Extract the (X, Y) coordinate from the center of the cell holding the provided text.  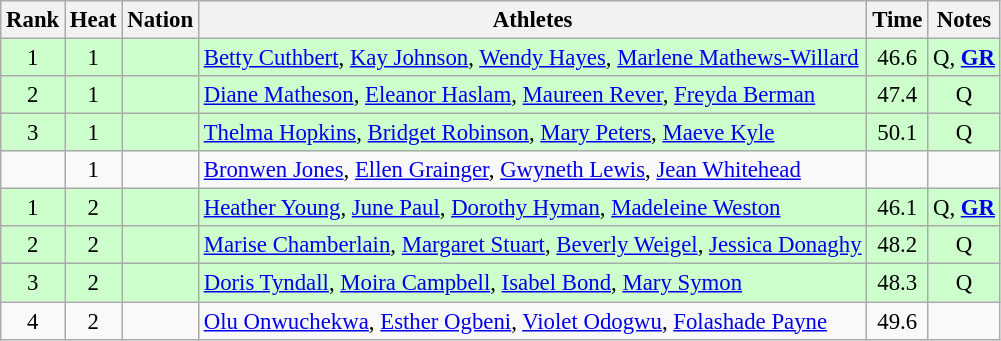
46.6 (898, 58)
Time (898, 20)
46.1 (898, 208)
Heather Young, June Paul, Dorothy Hyman, Madeleine Weston (532, 208)
Rank (33, 20)
49.6 (898, 321)
48.3 (898, 283)
47.4 (898, 95)
Nation (160, 20)
Bronwen Jones, Ellen Grainger, Gwyneth Lewis, Jean Whitehead (532, 170)
Thelma Hopkins, Bridget Robinson, Mary Peters, Maeve Kyle (532, 133)
Diane Matheson, Eleanor Haslam, Maureen Rever, Freyda Berman (532, 95)
48.2 (898, 245)
Marise Chamberlain, Margaret Stuart, Beverly Weigel, Jessica Donaghy (532, 245)
Notes (964, 20)
Athletes (532, 20)
Olu Onwuchekwa, Esther Ogbeni, Violet Odogwu, Folashade Payne (532, 321)
Heat (94, 20)
Doris Tyndall, Moira Campbell, Isabel Bond, Mary Symon (532, 283)
Betty Cuthbert, Kay Johnson, Wendy Hayes, Marlene Mathews-Willard (532, 58)
50.1 (898, 133)
4 (33, 321)
